Output the [x, y] coordinate of the center of the cell containing the given text.  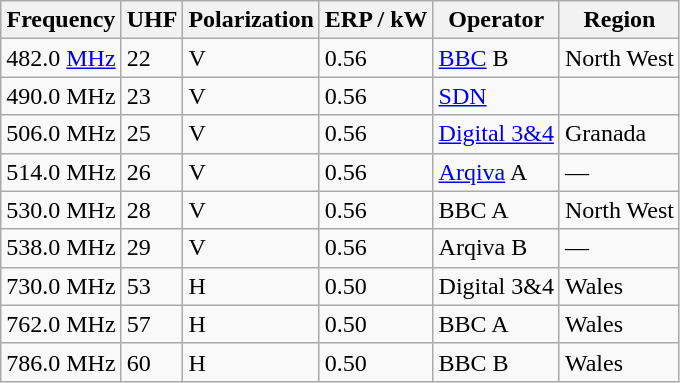
29 [152, 248]
53 [152, 286]
SDN [496, 96]
23 [152, 96]
Operator [496, 20]
26 [152, 172]
28 [152, 210]
730.0 MHz [61, 286]
57 [152, 324]
490.0 MHz [61, 96]
ERP / kW [376, 20]
514.0 MHz [61, 172]
Polarization [251, 20]
506.0 MHz [61, 134]
Frequency [61, 20]
530.0 MHz [61, 210]
538.0 MHz [61, 248]
22 [152, 58]
25 [152, 134]
Granada [619, 134]
482.0 MHz [61, 58]
60 [152, 362]
Arqiva B [496, 248]
Region [619, 20]
Arqiva A [496, 172]
786.0 MHz [61, 362]
762.0 MHz [61, 324]
UHF [152, 20]
